Provide the (x, y) coordinate of the cell's center where the given text is located.  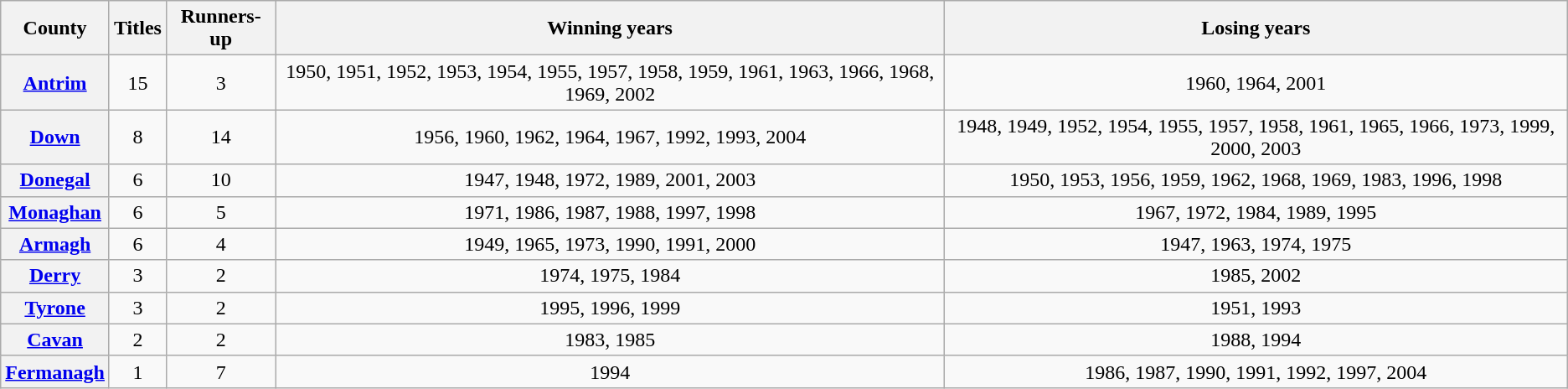
1950, 1951, 1952, 1953, 1954, 1955, 1957, 1958, 1959, 1961, 1963, 1966, 1968, 1969, 2002 (610, 82)
1967, 1972, 1984, 1989, 1995 (1256, 212)
Tyrone (55, 308)
1947, 1948, 1972, 1989, 2001, 2003 (610, 180)
1951, 1993 (1256, 308)
Winning years (610, 29)
1948, 1949, 1952, 1954, 1955, 1957, 1958, 1961, 1965, 1966, 1973, 1999, 2000, 2003 (1256, 137)
5 (220, 212)
1971, 1986, 1987, 1988, 1997, 1998 (610, 212)
14 (220, 137)
10 (220, 180)
15 (137, 82)
Down (55, 137)
Donegal (55, 180)
Armagh (55, 244)
7 (220, 371)
Monaghan (55, 212)
Losing years (1256, 29)
4 (220, 244)
1986, 1987, 1990, 1991, 1992, 1997, 2004 (1256, 371)
1974, 1975, 1984 (610, 276)
1995, 1996, 1999 (610, 308)
1988, 1994 (1256, 340)
1 (137, 371)
Titles (137, 29)
1947, 1963, 1974, 1975 (1256, 244)
8 (137, 137)
Antrim (55, 82)
1994 (610, 371)
1985, 2002 (1256, 276)
Derry (55, 276)
1956, 1960, 1962, 1964, 1967, 1992, 1993, 2004 (610, 137)
County (55, 29)
Fermanagh (55, 371)
Runners-up (220, 29)
1983, 1985 (610, 340)
1960, 1964, 2001 (1256, 82)
1949, 1965, 1973, 1990, 1991, 2000 (610, 244)
1950, 1953, 1956, 1959, 1962, 1968, 1969, 1983, 1996, 1998 (1256, 180)
Cavan (55, 340)
